Locate the cell with the specified text and output its [X, Y] center coordinate. 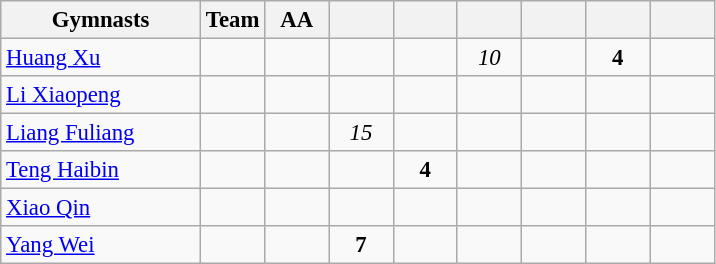
Huang Xu [101, 58]
10 [489, 58]
Gymnasts [101, 20]
Teng Haibin [101, 170]
Team [232, 20]
7 [361, 245]
Yang Wei [101, 245]
15 [361, 133]
Li Xiaopeng [101, 95]
AA [297, 20]
Xiao Qin [101, 208]
Liang Fuliang [101, 133]
